Determine the (X, Y) coordinate at the center of the cell enclosing the given text.  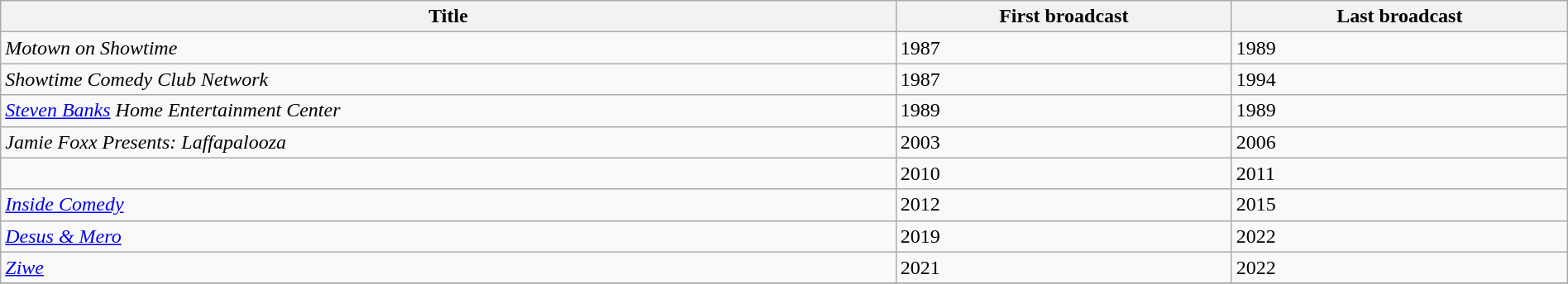
First broadcast (1064, 17)
2011 (1399, 173)
Last broadcast (1399, 17)
2019 (1064, 236)
2003 (1064, 142)
2021 (1064, 267)
2006 (1399, 142)
2015 (1399, 205)
Desus & Mero (448, 236)
2012 (1064, 205)
Jamie Foxx Presents: Laffapalooza (448, 142)
2010 (1064, 173)
Inside Comedy (448, 205)
Title (448, 17)
1994 (1399, 79)
Showtime Comedy Club Network (448, 79)
Ziwe (448, 267)
Steven Banks Home Entertainment Center (448, 111)
Motown on Showtime (448, 48)
